Return the [X, Y] coordinate for the center point of the cell that contains the specified text.  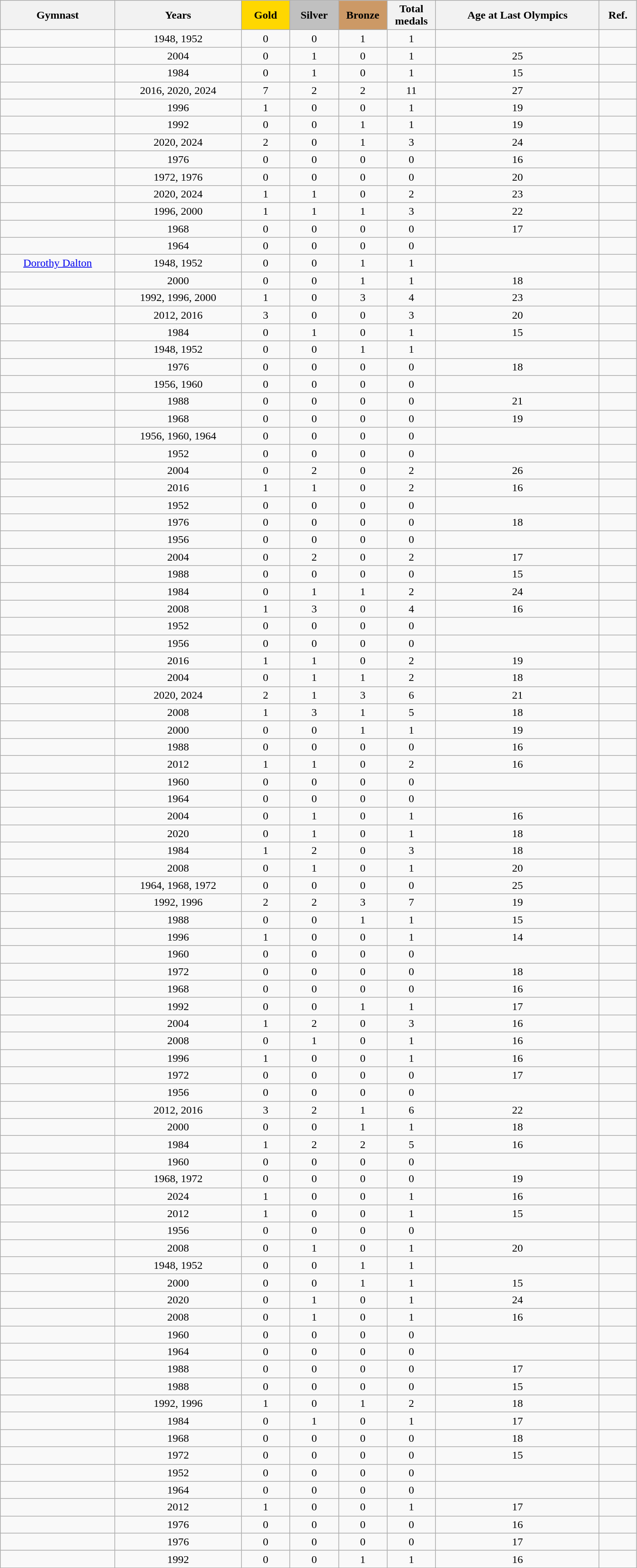
Age at Last Olympics [518, 15]
1964, 1968, 1972 [178, 885]
Gold [265, 15]
1956, 1960 [178, 384]
Years [178, 15]
1956, 1960, 1964 [178, 436]
1992, 1996, 2000 [178, 298]
1968, 1972 [178, 1179]
11 [411, 90]
1972, 1976 [178, 177]
Dorothy Dalton [58, 263]
Bronze [363, 15]
Total medals [411, 15]
Gymnast [58, 15]
27 [518, 90]
2024 [178, 1196]
Ref. [618, 15]
Silver [314, 15]
26 [518, 470]
1996, 2000 [178, 211]
2016, 2020, 2024 [178, 90]
14 [518, 937]
